For the text-containing cell, return its midpoint in [X, Y] coordinate format. 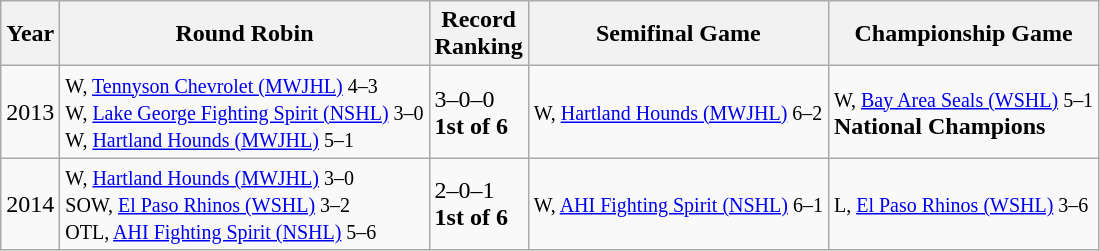
W, Hartland Hounds (MWJHL) 6–2 [678, 112]
2–0–11st of 6 [478, 204]
W, Hartland Hounds (MWJHL) 3–0SOW, El Paso Rhinos (WSHL) 3–2OTL, AHI Fighting Spirit (NSHL) 5–6 [244, 204]
2013 [30, 112]
Record Ranking [478, 34]
W, Bay Area Seals (WSHL) 5–1National Champions [963, 112]
Semifinal Game [678, 34]
L, El Paso Rhinos (WSHL) 3–6 [963, 204]
Round Robin [244, 34]
2014 [30, 204]
W, Tennyson Chevrolet (MWJHL) 4–3W, Lake George Fighting Spirit (NSHL) 3–0W, Hartland Hounds (MWJHL) 5–1 [244, 112]
Championship Game [963, 34]
W, AHI Fighting Spirit (NSHL) 6–1 [678, 204]
Year [30, 34]
3–0–01st of 6 [478, 112]
